Identify which cell holds the provided text, then report its (x, y) central coordinate. 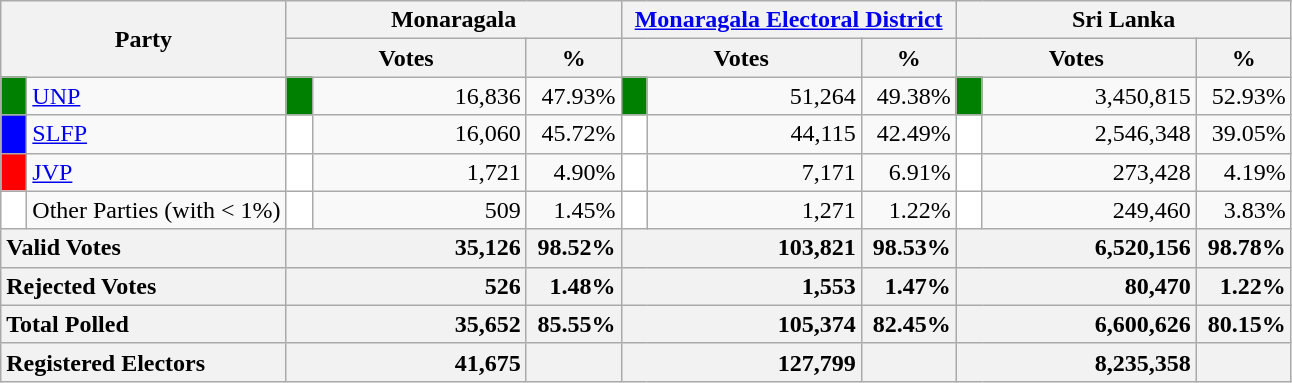
3,450,815 (1089, 96)
1,721 (419, 172)
85.55% (574, 324)
6.91% (908, 172)
4.90% (574, 172)
1.45% (574, 210)
Total Polled (144, 324)
16,060 (419, 134)
UNP (156, 96)
Party (144, 39)
Monaragala (454, 20)
Rejected Votes (144, 286)
45.72% (574, 134)
1,271 (754, 210)
35,126 (406, 248)
526 (406, 286)
4.19% (1244, 172)
44,115 (754, 134)
JVP (156, 172)
51,264 (754, 96)
82.45% (908, 324)
98.52% (574, 248)
16,836 (419, 96)
SLFP (156, 134)
1,553 (741, 286)
Registered Electors (144, 362)
7,171 (754, 172)
8,235,358 (1076, 362)
1.48% (574, 286)
6,600,626 (1076, 324)
98.53% (908, 248)
273,428 (1089, 172)
1.47% (908, 286)
509 (419, 210)
41,675 (406, 362)
105,374 (741, 324)
80.15% (1244, 324)
35,652 (406, 324)
98.78% (1244, 248)
249,460 (1089, 210)
39.05% (1244, 134)
Monaragala Electoral District (788, 20)
80,470 (1076, 286)
Sri Lanka (1124, 20)
Other Parties (with < 1%) (156, 210)
2,546,348 (1089, 134)
6,520,156 (1076, 248)
103,821 (741, 248)
52.93% (1244, 96)
Valid Votes (144, 248)
49.38% (908, 96)
127,799 (741, 362)
3.83% (1244, 210)
47.93% (574, 96)
42.49% (908, 134)
